Pinpoint the cell where the given text exists, returning its [X, Y] midpoint coordinate. 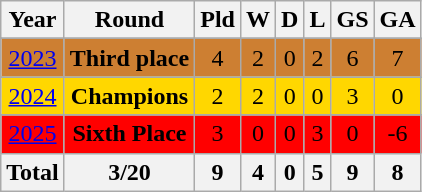
Round [129, 20]
2023 [33, 58]
3/20 [129, 172]
8 [398, 172]
Year [33, 20]
Third place [129, 58]
Total [33, 172]
5 [318, 172]
Champions [129, 96]
GA [398, 20]
2025 [33, 134]
GS [352, 20]
Pld [218, 20]
W [258, 20]
7 [398, 58]
Sixth Place [129, 134]
-6 [398, 134]
D [290, 20]
2024 [33, 96]
6 [352, 58]
L [318, 20]
